Capture the cell that displays the provided text and extract its (x, y) central coordinate. 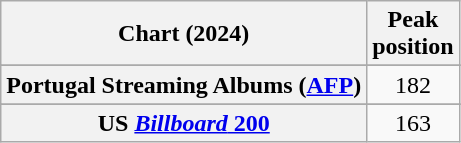
163 (413, 123)
Chart (2024) (184, 34)
Peakposition (413, 34)
182 (413, 85)
Portugal Streaming Albums (AFP) (184, 85)
US Billboard 200 (184, 123)
